From the cell containing the given text, extract its center point as [X, Y] coordinate. 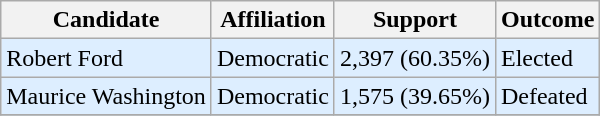
1,575 (39.65%) [414, 96]
Defeated [547, 96]
Robert Ford [106, 58]
2,397 (60.35%) [414, 58]
Affiliation [272, 20]
Support [414, 20]
Elected [547, 58]
Outcome [547, 20]
Candidate [106, 20]
Maurice Washington [106, 96]
